Search for the cell housing the specified text and yield its [X, Y] center coordinate. 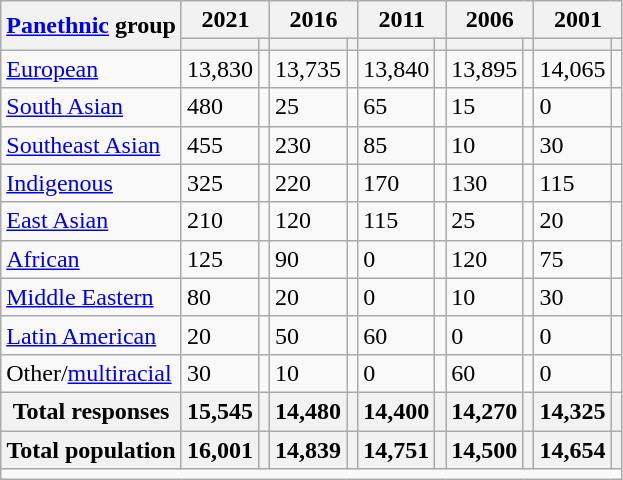
Middle Eastern [92, 297]
14,500 [484, 449]
480 [220, 107]
Southeast Asian [92, 145]
13,735 [308, 69]
75 [572, 259]
170 [396, 183]
East Asian [92, 221]
African [92, 259]
65 [396, 107]
14,270 [484, 411]
16,001 [220, 449]
13,895 [484, 69]
South Asian [92, 107]
European [92, 69]
14,480 [308, 411]
14,325 [572, 411]
Total responses [92, 411]
15,545 [220, 411]
Total population [92, 449]
Panethnic group [92, 26]
14,654 [572, 449]
2006 [490, 20]
Indigenous [92, 183]
125 [220, 259]
2011 [402, 20]
90 [308, 259]
325 [220, 183]
Other/multiracial [92, 373]
13,840 [396, 69]
2021 [225, 20]
220 [308, 183]
13,830 [220, 69]
15 [484, 107]
14,065 [572, 69]
14,400 [396, 411]
85 [396, 145]
455 [220, 145]
2016 [314, 20]
14,751 [396, 449]
50 [308, 335]
2001 [578, 20]
14,839 [308, 449]
210 [220, 221]
230 [308, 145]
Latin American [92, 335]
130 [484, 183]
80 [220, 297]
